Locate the cell with the specified text and output its [X, Y] center coordinate. 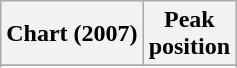
Chart (2007) [72, 34]
Peakposition [189, 34]
